Return the (x, y) coordinate for the center point of the cell that contains the specified text.  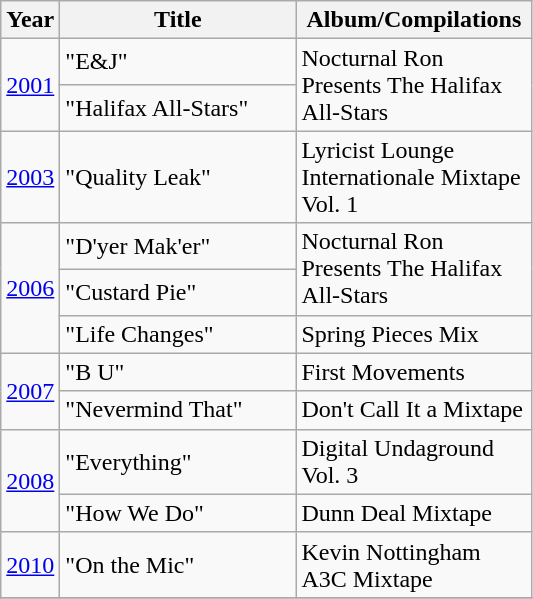
Lyricist Lounge Internationale Mixtape Vol. 1 (414, 177)
Kevin Nottingham A3C Mixtape (414, 564)
"On the Mic" (178, 564)
"B U" (178, 372)
"Nevermind That" (178, 410)
Spring Pieces Mix (414, 334)
2010 (30, 564)
2007 (30, 391)
"E&J" (178, 62)
"How We Do" (178, 513)
Album/Compilations (414, 20)
First Movements (414, 372)
Year (30, 20)
2006 (30, 288)
Don't Call It a Mixtape (414, 410)
"Custard Pie" (178, 292)
Dunn Deal Mixtape (414, 513)
Title (178, 20)
"D'yer Mak'er" (178, 246)
"Quality Leak" (178, 177)
Digital Undaground Vol. 3 (414, 462)
2003 (30, 177)
"Halifax All-Stars" (178, 108)
2008 (30, 480)
"Everything" (178, 462)
"Life Changes" (178, 334)
2001 (30, 85)
